Locate the cell with the specified text and output its [X, Y] center coordinate. 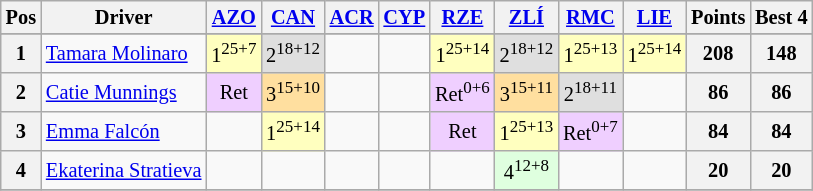
LIE [654, 17]
125+7 [234, 54]
ZLÍ [526, 17]
2 [21, 92]
CAN [292, 17]
Driver [124, 17]
RZE [462, 17]
Emma Falcón [124, 132]
148 [781, 54]
315+10 [292, 92]
Points [718, 17]
Pos [21, 17]
Ekaterina Stratieva [124, 170]
CYP [405, 17]
208 [718, 54]
ACR [352, 17]
Ret0+7 [590, 132]
315+11 [526, 92]
4 [21, 170]
RMC [590, 17]
412+8 [526, 170]
1 [21, 54]
218+11 [590, 92]
Catie Munnings [124, 92]
AZO [234, 17]
3 [21, 132]
Ret0+6 [462, 92]
Tamara Molinaro [124, 54]
Best 4 [781, 17]
